Find where the given text appears and provide that cell's center as [X, Y] coordinate. 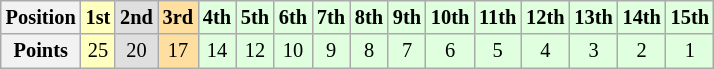
4 [545, 51]
6th [293, 17]
11th [498, 17]
13th [593, 17]
8 [369, 51]
3rd [178, 17]
12th [545, 17]
20 [136, 51]
7th [331, 17]
Position [41, 17]
10th [450, 17]
10 [293, 51]
15th [690, 17]
2 [642, 51]
14 [217, 51]
1 [690, 51]
25 [98, 51]
9th [407, 17]
6 [450, 51]
12 [255, 51]
5th [255, 17]
17 [178, 51]
4th [217, 17]
1st [98, 17]
14th [642, 17]
7 [407, 51]
Points [41, 51]
8th [369, 17]
5 [498, 51]
3 [593, 51]
2nd [136, 17]
9 [331, 51]
